Identify which cell holds the provided text, then report its [x, y] central coordinate. 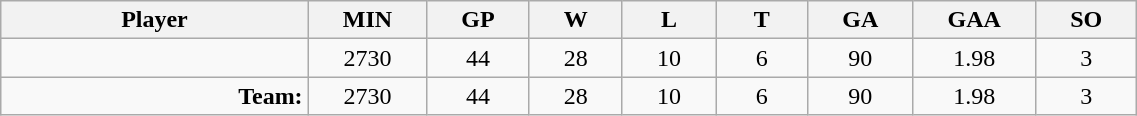
GAA [974, 20]
Team: [154, 96]
GP [478, 20]
T [762, 20]
GA [860, 20]
MIN [368, 20]
W [576, 20]
SO [1086, 20]
Player [154, 20]
L [668, 20]
